Search for the cell housing the specified text and yield its (x, y) center coordinate. 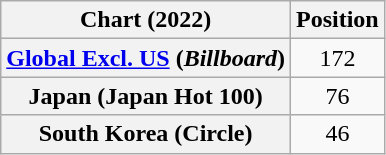
Position (338, 20)
Japan (Japan Hot 100) (146, 96)
76 (338, 96)
46 (338, 134)
South Korea (Circle) (146, 134)
Chart (2022) (146, 20)
Global Excl. US (Billboard) (146, 58)
172 (338, 58)
